Scan for the cell matching the given text and deliver its (X, Y) coordinate at center. 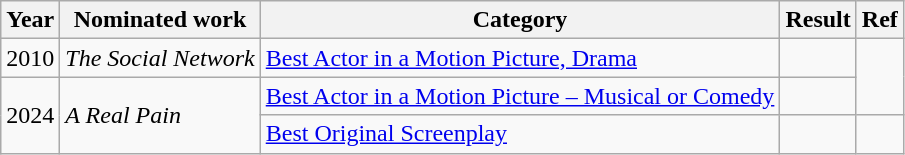
Ref (880, 20)
Category (520, 20)
2010 (30, 58)
Result (818, 20)
The Social Network (160, 58)
Best Original Screenplay (520, 134)
Best Actor in a Motion Picture – Musical or Comedy (520, 96)
Nominated work (160, 20)
2024 (30, 115)
A Real Pain (160, 115)
Year (30, 20)
Best Actor in a Motion Picture, Drama (520, 58)
